Extract the [x, y] coordinate from the center of the cell holding the provided text.  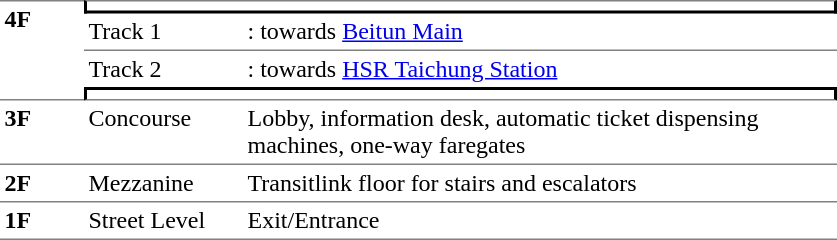
: towards HSR Taichung Station [540, 69]
2F [42, 184]
Lobby, information desk, automatic ticket dispensing machines, one-way faregates [540, 132]
4F [42, 50]
3F [42, 132]
Track 1 [164, 33]
Transitlink floor for stairs and escalators [540, 184]
: towards Beitun Main [540, 33]
Concourse [164, 132]
Mezzanine [164, 184]
Track 2 [164, 69]
Street Level [164, 221]
1F [42, 221]
Exit/Entrance [540, 221]
